Return the [x, y] coordinate for the center point of the cell that contains the specified text.  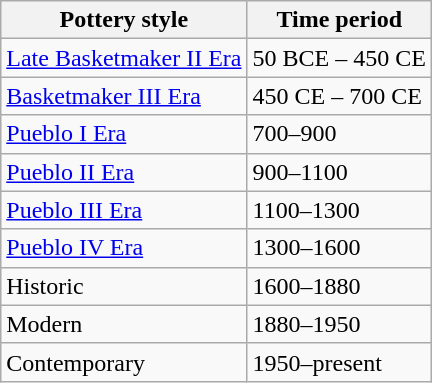
1950–present [339, 362]
1880–1950 [339, 324]
Pottery style [124, 20]
Pueblo II Era [124, 172]
1300–1600 [339, 248]
1600–1880 [339, 286]
1100–1300 [339, 210]
Time period [339, 20]
Basketmaker III Era [124, 96]
Late Basketmaker II Era [124, 58]
Pueblo I Era [124, 134]
450 CE – 700 CE [339, 96]
Pueblo IV Era [124, 248]
50 BCE – 450 CE [339, 58]
900–1100 [339, 172]
Historic [124, 286]
Contemporary [124, 362]
Modern [124, 324]
Pueblo III Era [124, 210]
700–900 [339, 134]
